Determine the [X, Y] coordinate at the center of the cell enclosing the given text.  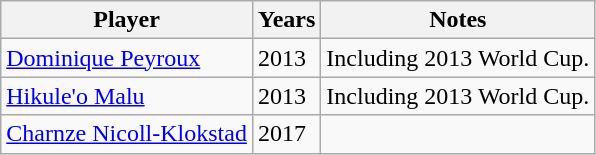
Dominique Peyroux [127, 58]
Hikule'o Malu [127, 96]
Charnze Nicoll-Klokstad [127, 134]
Years [286, 20]
2017 [286, 134]
Player [127, 20]
Notes [458, 20]
